Output the (X, Y) coordinate of the center of the cell containing the given text.  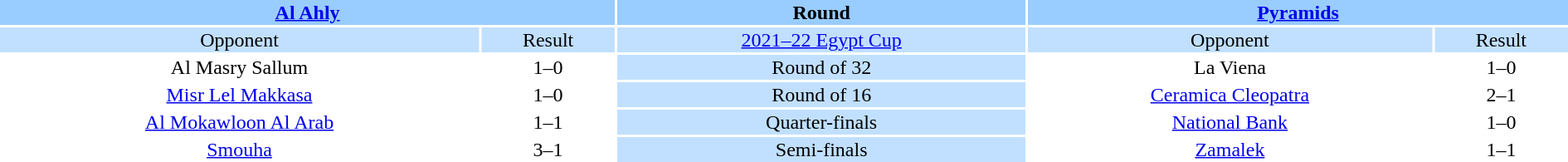
Semi-finals (821, 150)
Round of 16 (821, 95)
Pyramids (1298, 12)
Misr Lel Makkasa (239, 95)
2021–22 Egypt Cup (821, 40)
Round of 32 (821, 67)
Al Mokawloon Al Arab (239, 122)
Quarter-finals (821, 122)
Zamalek (1230, 150)
3–1 (548, 150)
National Bank (1230, 122)
Smouha (239, 150)
La Viena (1230, 67)
Ceramica Cleopatra (1230, 95)
2–1 (1502, 95)
Round (821, 12)
Al Masry Sallum (239, 67)
Al Ahly (307, 12)
